From the cell containing the given text, extract its center point as [x, y] coordinate. 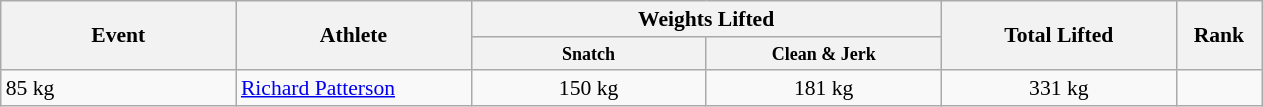
85 kg [118, 88]
150 kg [588, 88]
Clean & Jerk [824, 54]
Richard Patterson [354, 88]
Rank [1218, 36]
Event [118, 36]
181 kg [824, 88]
Snatch [588, 54]
Athlete [354, 36]
331 kg [1058, 88]
Total Lifted [1058, 36]
Weights Lifted [706, 19]
